Provide the [x, y] coordinate of the cell's center where the given text is located.  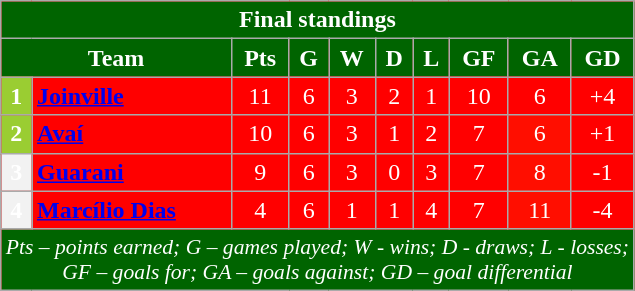
GF [478, 58]
D [394, 58]
-4 [602, 210]
+4 [602, 96]
Marcílio Dias [132, 210]
Pts [260, 58]
Final standings [318, 20]
Avaí [132, 134]
GA [540, 58]
L [431, 58]
GD [602, 58]
G [309, 58]
Team [116, 58]
-1 [602, 172]
+1 [602, 134]
Pts – points earned; G – games played; W - wins; D - draws; L - losses;GF – goals for; GA – goals against; GD – goal differential [318, 260]
8 [540, 172]
0 [394, 172]
Guarani [132, 172]
W [352, 58]
Joinville [132, 96]
9 [260, 172]
